Return the [x, y] coordinate for the center point of the cell that contains the specified text.  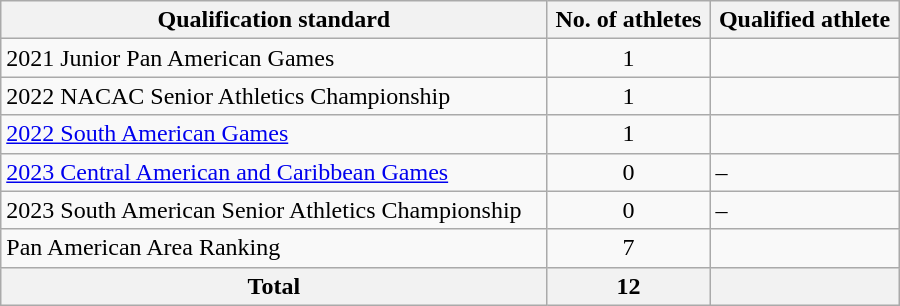
Qualification standard [274, 20]
2022 South American Games [274, 134]
Qualified athlete [804, 20]
Total [274, 286]
Pan American Area Ranking [274, 248]
2022 NACAC Senior Athletics Championship [274, 96]
7 [628, 248]
No. of athletes [628, 20]
2021 Junior Pan American Games [274, 58]
2023 Central American and Caribbean Games [274, 172]
12 [628, 286]
2023 South American Senior Athletics Championship [274, 210]
